Capture the cell that displays the provided text and extract its [x, y] central coordinate. 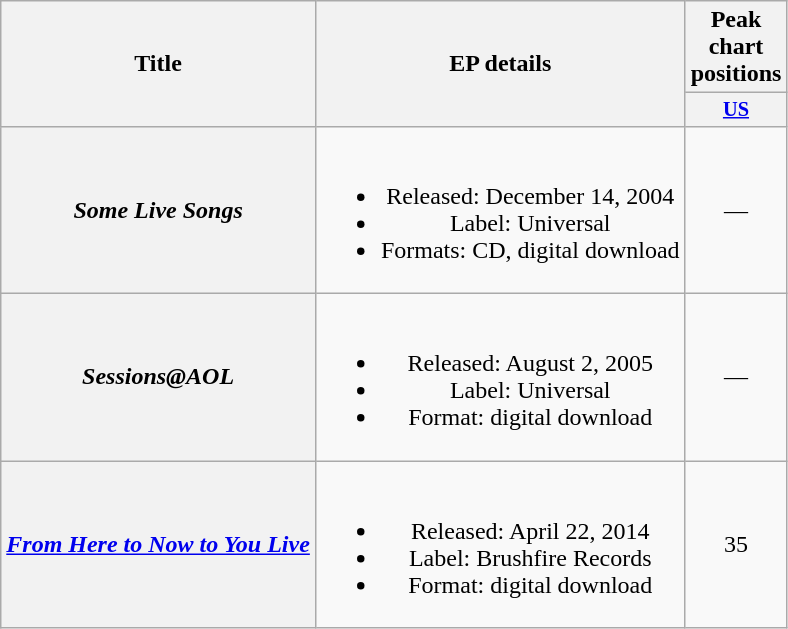
Released: December 14, 2004Label: UniversalFormats: CD, digital download [500, 210]
Peak chart positions [736, 47]
Sessions@AOL [158, 378]
US [736, 110]
Released: August 2, 2005Label: UniversalFormat: digital download [500, 378]
From Here to Now to You Live [158, 544]
EP details [500, 64]
35 [736, 544]
Released: April 22, 2014Label: Brushfire RecordsFormat: digital download [500, 544]
Some Live Songs [158, 210]
Title [158, 64]
